Return (X, Y) of the center of cell containing provided text 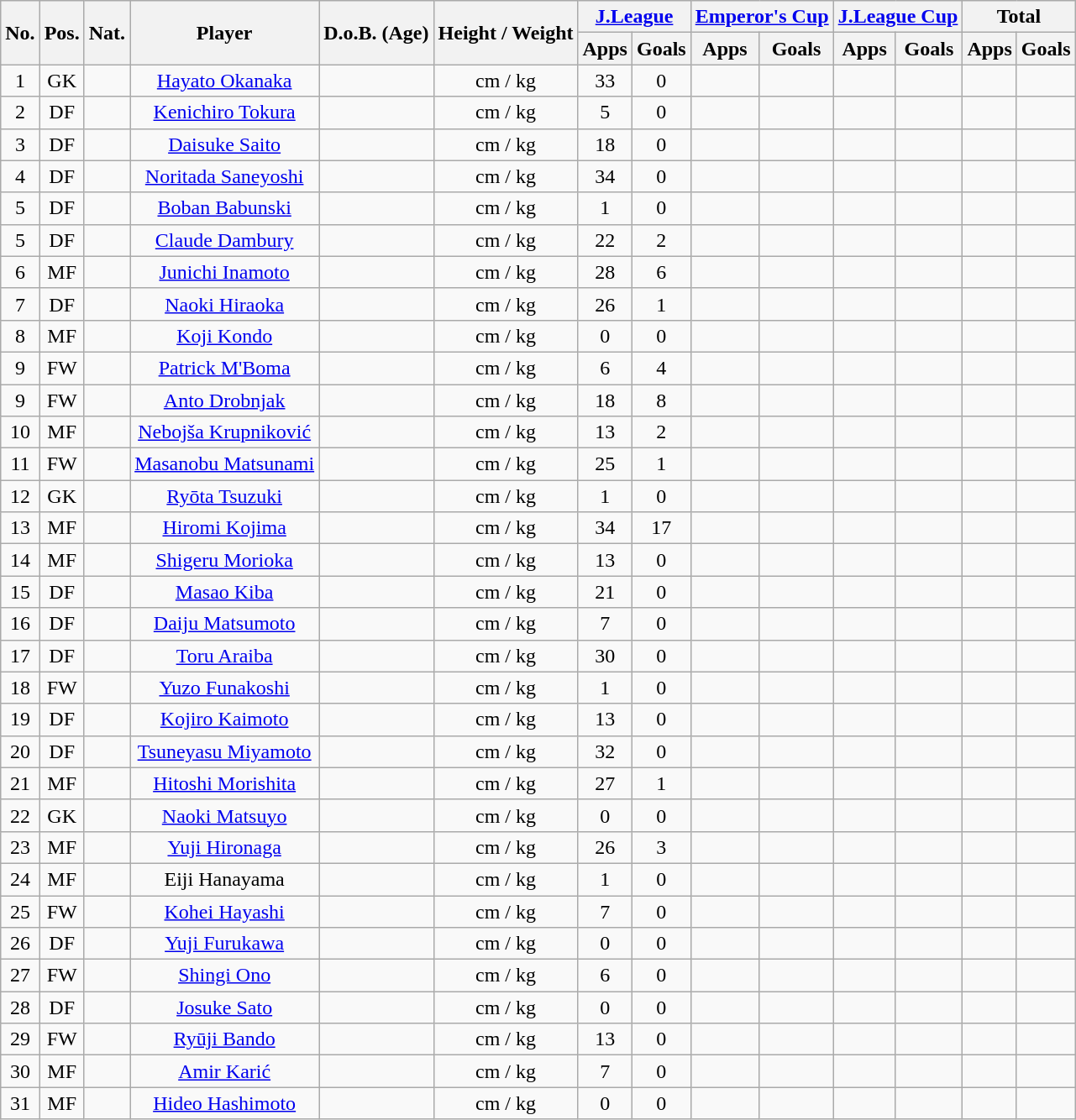
Naoki Hiraoka (225, 304)
Toru Araiba (225, 656)
Pos. (62, 33)
Shigeru Morioka (225, 560)
J.League Cup (898, 17)
Amir Karić (225, 1071)
Masao Kiba (225, 592)
24 (20, 879)
Naoki Matsuyo (225, 815)
Ryōta Tsuzuki (225, 496)
Emperor's Cup (762, 17)
Tsuneyasu Miyamoto (225, 751)
11 (20, 464)
Patrick M'Boma (225, 368)
Yuzo Funakoshi (225, 688)
Player (225, 33)
Noritada Saneyoshi (225, 176)
33 (605, 81)
Claude Dambury (225, 240)
Boban Babunski (225, 208)
Junichi Inamoto (225, 272)
14 (20, 560)
Shingi Ono (225, 976)
19 (20, 720)
15 (20, 592)
Daisuke Saito (225, 144)
16 (20, 624)
Anto Drobnjak (225, 400)
20 (20, 751)
Ryūji Bando (225, 1039)
J.League (634, 17)
Josuke Sato (225, 1007)
Eiji Hanayama (225, 879)
Kohei Hayashi (225, 911)
Kenichiro Tokura (225, 113)
32 (605, 751)
10 (20, 432)
29 (20, 1039)
Nebojša Krupniković (225, 432)
Hideo Hashimoto (225, 1103)
23 (20, 847)
Hitoshi Morishita (225, 783)
Yuji Furukawa (225, 944)
Hayato Okanaka (225, 81)
12 (20, 496)
31 (20, 1103)
Masanobu Matsunami (225, 464)
Yuji Hironaga (225, 847)
Daiju Matsumoto (225, 624)
D.o.B. (Age) (376, 33)
Total (1019, 17)
Nat. (107, 33)
Koji Kondo (225, 336)
No. (20, 33)
Height / Weight (506, 33)
Hiromi Kojima (225, 528)
Kojiro Kaimoto (225, 720)
